Locate the cell with the specified text and output its [X, Y] center coordinate. 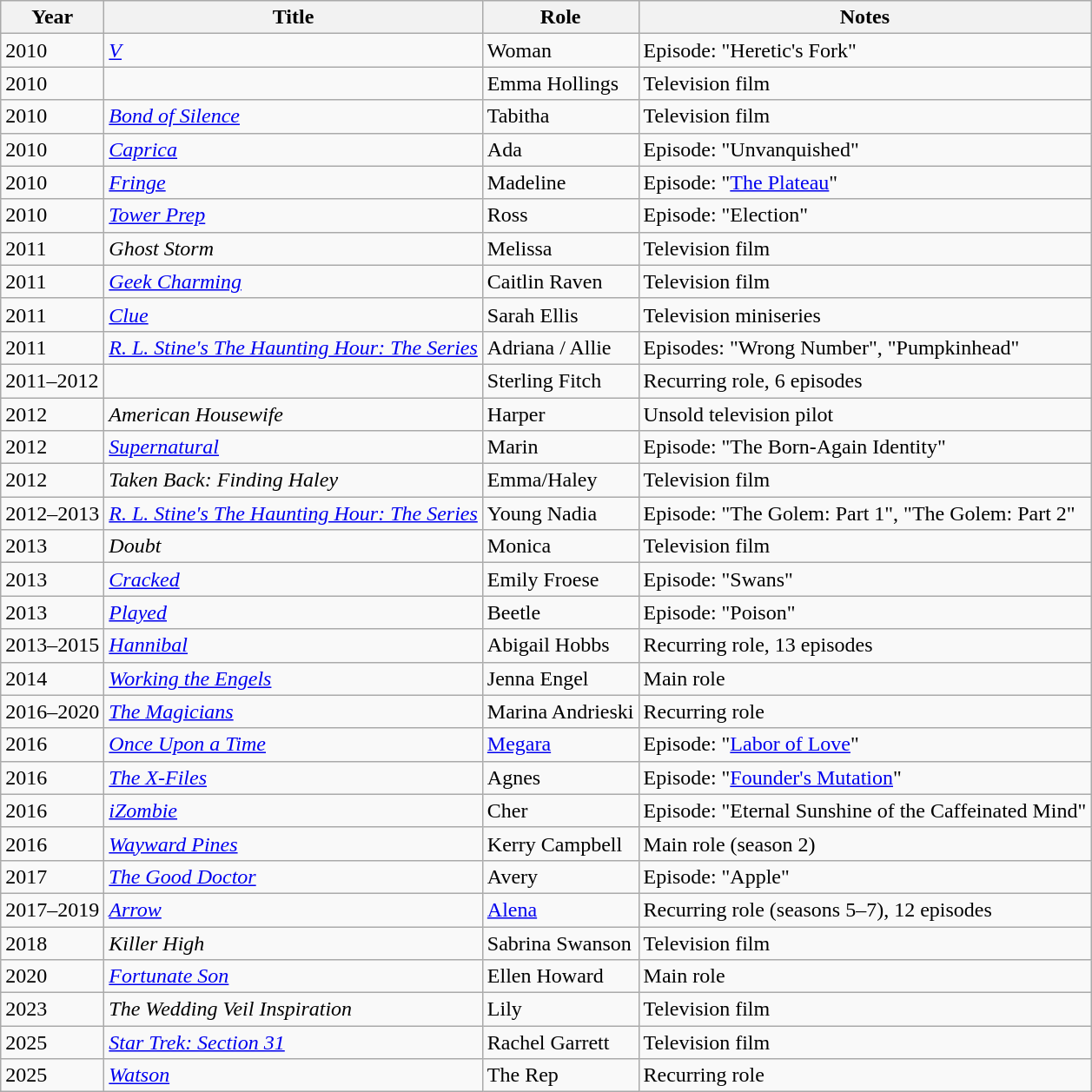
Geek Charming [294, 281]
Episode: "Unvanquished" [865, 149]
Killer High [294, 943]
Emily Froese [560, 579]
2023 [52, 1009]
Episode: "Poison" [865, 612]
2013–2015 [52, 645]
2018 [52, 943]
Recurring role, 6 episodes [865, 381]
American Housewife [294, 414]
Clue [294, 314]
Harper [560, 414]
Ghost Storm [294, 248]
The Rep [560, 1075]
Fortunate Son [294, 976]
Megara [560, 745]
Episode: "The Plateau" [865, 182]
Ellen Howard [560, 976]
Episode: "The Born-Again Identity" [865, 447]
Episodes: "Wrong Number", "Pumpkinhead" [865, 347]
Once Upon a Time [294, 745]
Caitlin Raven [560, 281]
Beetle [560, 612]
Episode: "The Golem: Part 1", "The Golem: Part 2" [865, 513]
2014 [52, 678]
Ross [560, 215]
The Wedding Veil Inspiration [294, 1009]
Lily [560, 1009]
Television miniseries [865, 314]
Episode: "Labor of Love" [865, 745]
2012–2013 [52, 513]
The X-Files [294, 778]
Taken Back: Finding Haley [294, 480]
Madeline [560, 182]
Title [294, 17]
The Magicians [294, 711]
Melissa [560, 248]
Bond of Silence [294, 116]
2011–2012 [52, 381]
Recurring role, 13 episodes [865, 645]
Cracked [294, 579]
Cher [560, 811]
Tabitha [560, 116]
Kerry Campbell [560, 844]
Emma/Haley [560, 480]
Adriana / Allie [560, 347]
Alena [560, 910]
Recurring role (seasons 5–7), 12 episodes [865, 910]
Marina Andrieski [560, 711]
iZombie [294, 811]
Sabrina Swanson [560, 943]
Episode: "Founder's Mutation" [865, 778]
2017–2019 [52, 910]
Episode: "Swans" [865, 579]
Hannibal [294, 645]
Star Trek: Section 31 [294, 1042]
Arrow [294, 910]
Unsold television pilot [865, 414]
Fringe [294, 182]
Agnes [560, 778]
Role [560, 17]
Emma Hollings [560, 83]
2017 [52, 877]
Notes [865, 17]
Rachel Garrett [560, 1042]
Tower Prep [294, 215]
Young Nadia [560, 513]
Sarah Ellis [560, 314]
Wayward Pines [294, 844]
Episode: "Apple" [865, 877]
Doubt [294, 546]
Year [52, 17]
Watson [294, 1075]
Episode: "Heretic's Fork" [865, 50]
Episode: "Eternal Sunshine of the Caffeinated Mind" [865, 811]
Avery [560, 877]
V [294, 50]
Episode: "Election" [865, 215]
Main role (season 2) [865, 844]
Jenna Engel [560, 678]
2016–2020 [52, 711]
Marin [560, 447]
Woman [560, 50]
Ada [560, 149]
Sterling Fitch [560, 381]
Monica [560, 546]
The Good Doctor [294, 877]
Abigail Hobbs [560, 645]
2020 [52, 976]
Working the Engels [294, 678]
Caprica [294, 149]
Supernatural [294, 447]
Played [294, 612]
